Pinpoint the cell where the given text exists, returning its (X, Y) midpoint coordinate. 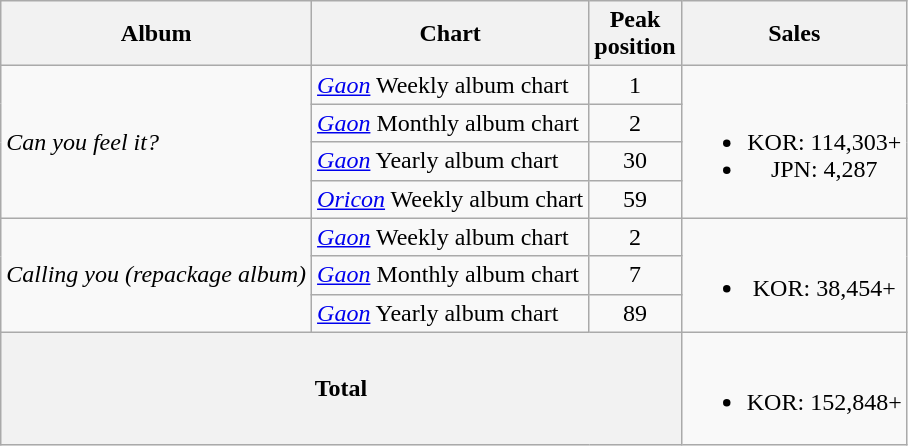
Sales (794, 34)
Total (342, 388)
Album (156, 34)
KOR: 114,303+JPN: 4,287 (794, 142)
KOR: 38,454+ (794, 275)
7 (635, 275)
30 (635, 161)
1 (635, 85)
KOR: 152,848+ (794, 388)
89 (635, 313)
Oricon Weekly album chart (450, 199)
Peakposition (635, 34)
59 (635, 199)
Chart (450, 34)
Calling you (repackage album) (156, 275)
Can you feel it? (156, 142)
